Locate the cell with the specified text and output its [X, Y] center coordinate. 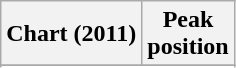
Chart (2011) [72, 34]
Peakposition [188, 34]
